Search for the cell housing the specified text and yield its (X, Y) center coordinate. 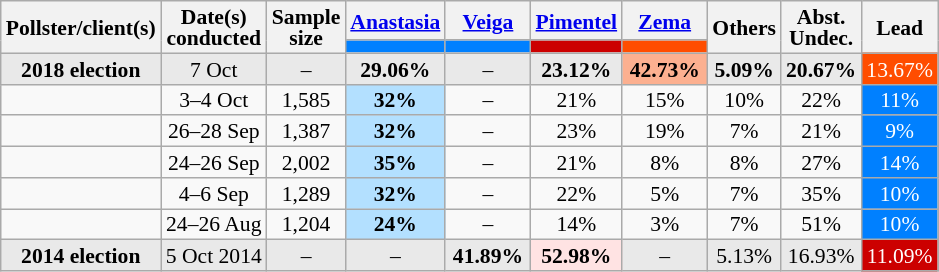
5.13% (744, 256)
41.89% (488, 256)
1,204 (306, 224)
16.93% (821, 256)
Zema (664, 20)
27% (821, 162)
2018 election (81, 68)
4–6 Sep (214, 194)
Veiga (488, 20)
24–26 Aug (214, 224)
29.06% (395, 68)
24–26 Sep (214, 162)
1,585 (306, 100)
1,387 (306, 132)
15% (664, 100)
26–28 Sep (214, 132)
7 Oct (214, 68)
20.67% (821, 68)
Others (744, 27)
51% (821, 224)
Date(s)conducted (214, 27)
Pimentel (577, 20)
Pollster/client(s) (81, 27)
42.73% (664, 68)
3–4 Oct (214, 100)
3% (664, 224)
Lead (900, 27)
9% (900, 132)
5.09% (744, 68)
5% (664, 194)
19% (664, 132)
52.98% (577, 256)
11% (900, 100)
5 Oct 2014 (214, 256)
11.09% (900, 256)
23% (577, 132)
2,002 (306, 162)
Samplesize (306, 27)
23.12% (577, 68)
Anastasia (395, 20)
2014 election (81, 256)
Abst.Undec. (821, 27)
13.67% (900, 68)
1,289 (306, 194)
24% (395, 224)
